Extract the [x, y] coordinate from the center of the cell holding the provided text.  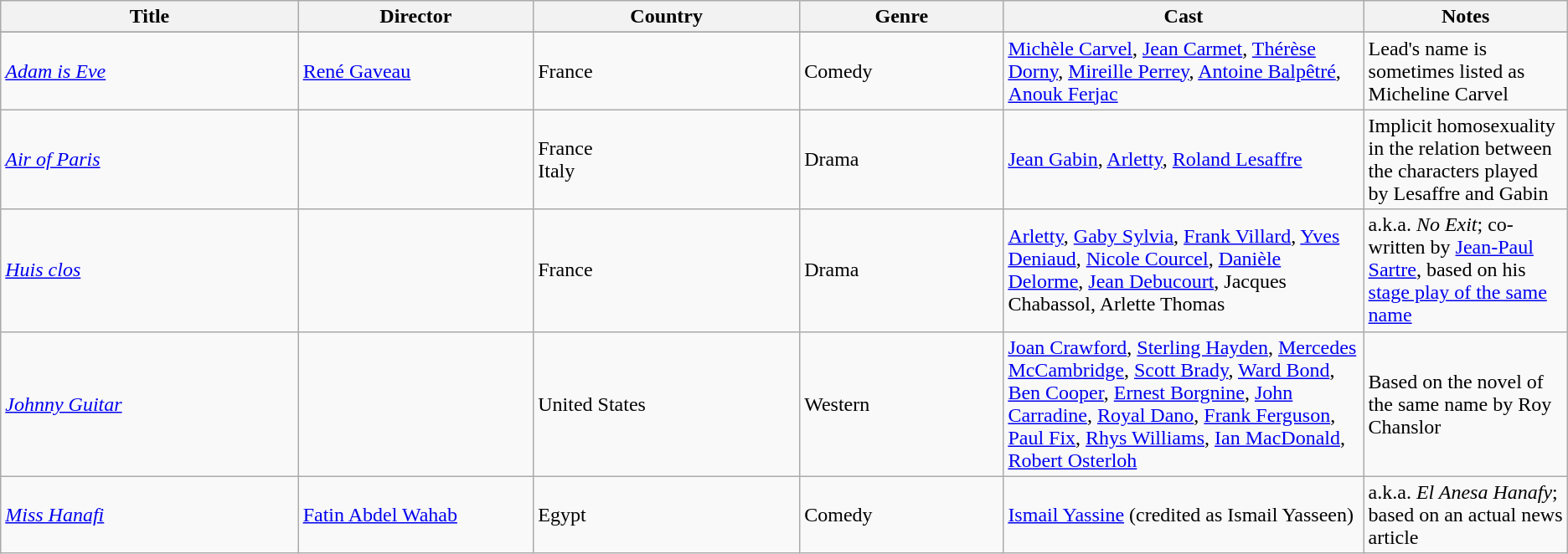
Fatin Abdel Wahab [415, 515]
Based on the novel of the same name by Roy Chanslor [1466, 403]
Western [901, 403]
United States [667, 403]
René Gaveau [415, 71]
Arletty, Gaby Sylvia, Frank Villard, Yves Deniaud, Nicole Courcel, Danièle Delorme, Jean Debucourt, Jacques Chabassol, Arlette Thomas [1184, 270]
Adam is Eve [149, 71]
Huis clos [149, 270]
a.k.a. No Exit; co-written by Jean-Paul Sartre, based on his stage play of the same name [1466, 270]
Country [667, 17]
Genre [901, 17]
Air of Paris [149, 159]
Title [149, 17]
Miss Hanafi [149, 515]
Cast [1184, 17]
a.k.a. El Anesa Hanafy; based on an actual news article [1466, 515]
Ismail Yassine (credited as Ismail Yasseen) [1184, 515]
FranceItaly [667, 159]
Michèle Carvel, Jean Carmet, Thérèse Dorny, Mireille Perrey, Antoine Balpêtré, Anouk Ferjac [1184, 71]
Implicit homosexuality in the relation between the characters played by Lesaffre and Gabin [1466, 159]
Director [415, 17]
Egypt [667, 515]
Johnny Guitar [149, 403]
Lead's name is sometimes listed as Micheline Carvel [1466, 71]
Jean Gabin, Arletty, Roland Lesaffre [1184, 159]
Notes [1466, 17]
